From the cell containing the given text, extract its center point as [x, y] coordinate. 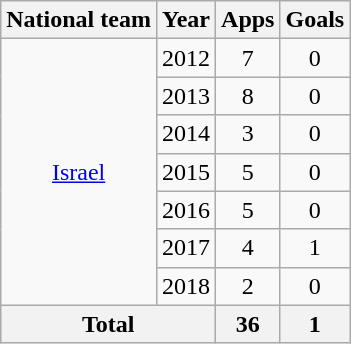
2015 [186, 172]
2012 [186, 58]
2 [248, 286]
National team [79, 20]
2016 [186, 210]
2014 [186, 134]
3 [248, 134]
Apps [248, 20]
Year [186, 20]
Israel [79, 172]
8 [248, 96]
4 [248, 248]
Goals [315, 20]
7 [248, 58]
2018 [186, 286]
Total [108, 324]
36 [248, 324]
2013 [186, 96]
2017 [186, 248]
